Scan for the cell matching the given text and deliver its (x, y) coordinate at center. 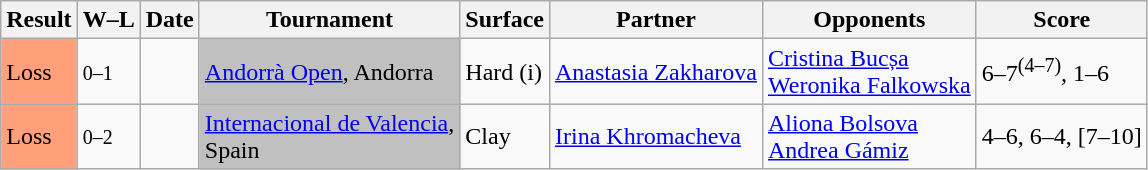
Internacional de Valencia, Spain (330, 136)
Result (39, 20)
0–1 (108, 72)
Clay (505, 136)
Tournament (330, 20)
Aliona Bolsova Andrea Gámiz (869, 136)
6–7(4–7), 1–6 (1062, 72)
Cristina Bucșa Weronika Falkowska (869, 72)
Score (1062, 20)
Date (170, 20)
Opponents (869, 20)
4–6, 6–4, [7–10] (1062, 136)
Hard (i) (505, 72)
W–L (108, 20)
Partner (656, 20)
Andorrà Open, Andorra (330, 72)
0–2 (108, 136)
Irina Khromacheva (656, 136)
Surface (505, 20)
Anastasia Zakharova (656, 72)
